Find where the given text appears and provide that cell's center as [X, Y] coordinate. 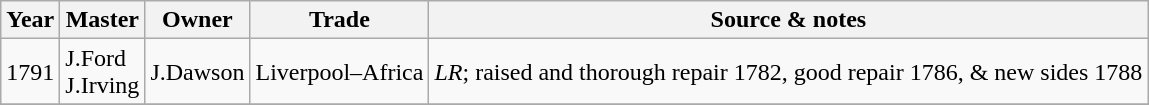
Owner [198, 20]
1791 [30, 72]
Trade [340, 20]
Source & notes [788, 20]
J.Dawson [198, 72]
LR; raised and thorough repair 1782, good repair 1786, & new sides 1788 [788, 72]
J.FordJ.Irving [102, 72]
Master [102, 20]
Year [30, 20]
Liverpool–Africa [340, 72]
